Pinpoint the cell where the given text exists, returning its (x, y) midpoint coordinate. 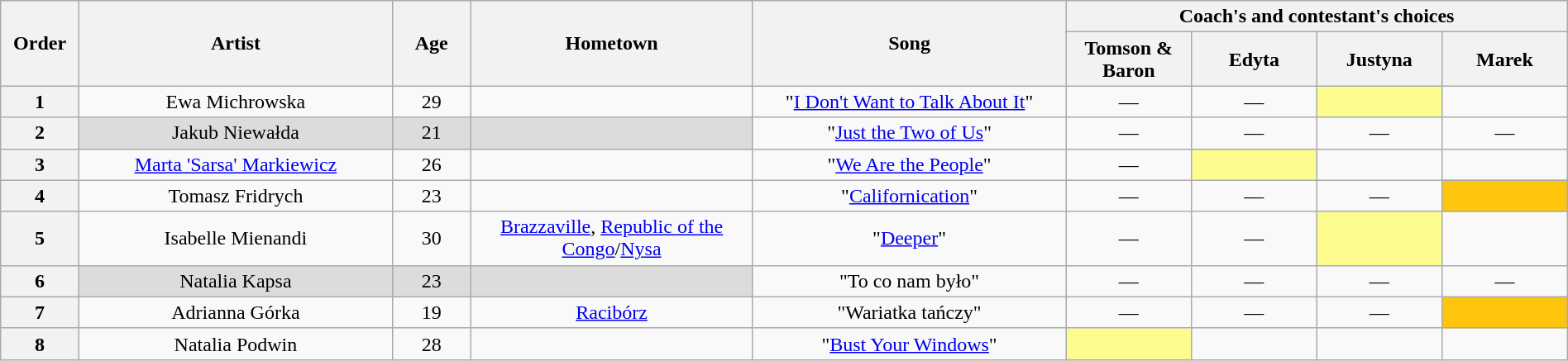
"Wariatka tańczy" (910, 312)
28 (432, 344)
Coach's and contestant's choices (1317, 17)
"We Are the People" (910, 164)
Brazzaville, Republic of the Congo/Nysa (612, 238)
Natalia Kapsa (235, 281)
Marek (1505, 59)
Marta 'Sarsa' Markiewicz (235, 164)
19 (432, 312)
4 (40, 196)
Isabelle Mienandi (235, 238)
2 (40, 133)
Racibórz (612, 312)
"Deeper" (910, 238)
30 (432, 238)
Edyta (1255, 59)
"To co nam było" (910, 281)
Adrianna Górka (235, 312)
Justyna (1379, 59)
1 (40, 102)
7 (40, 312)
8 (40, 344)
Ewa Michrowska (235, 102)
Order (40, 43)
21 (432, 133)
Hometown (612, 43)
Tomson & Baron (1129, 59)
"Californication" (910, 196)
26 (432, 164)
6 (40, 281)
Jakub Niewałda (235, 133)
Natalia Podwin (235, 344)
5 (40, 238)
"Bust Your Windows" (910, 344)
"Just the Two of Us" (910, 133)
Song (910, 43)
"I Don't Want to Talk About It" (910, 102)
3 (40, 164)
29 (432, 102)
Tomasz Fridrych (235, 196)
Artist (235, 43)
Age (432, 43)
